Output the [X, Y] coordinate of the center of the cell containing the given text.  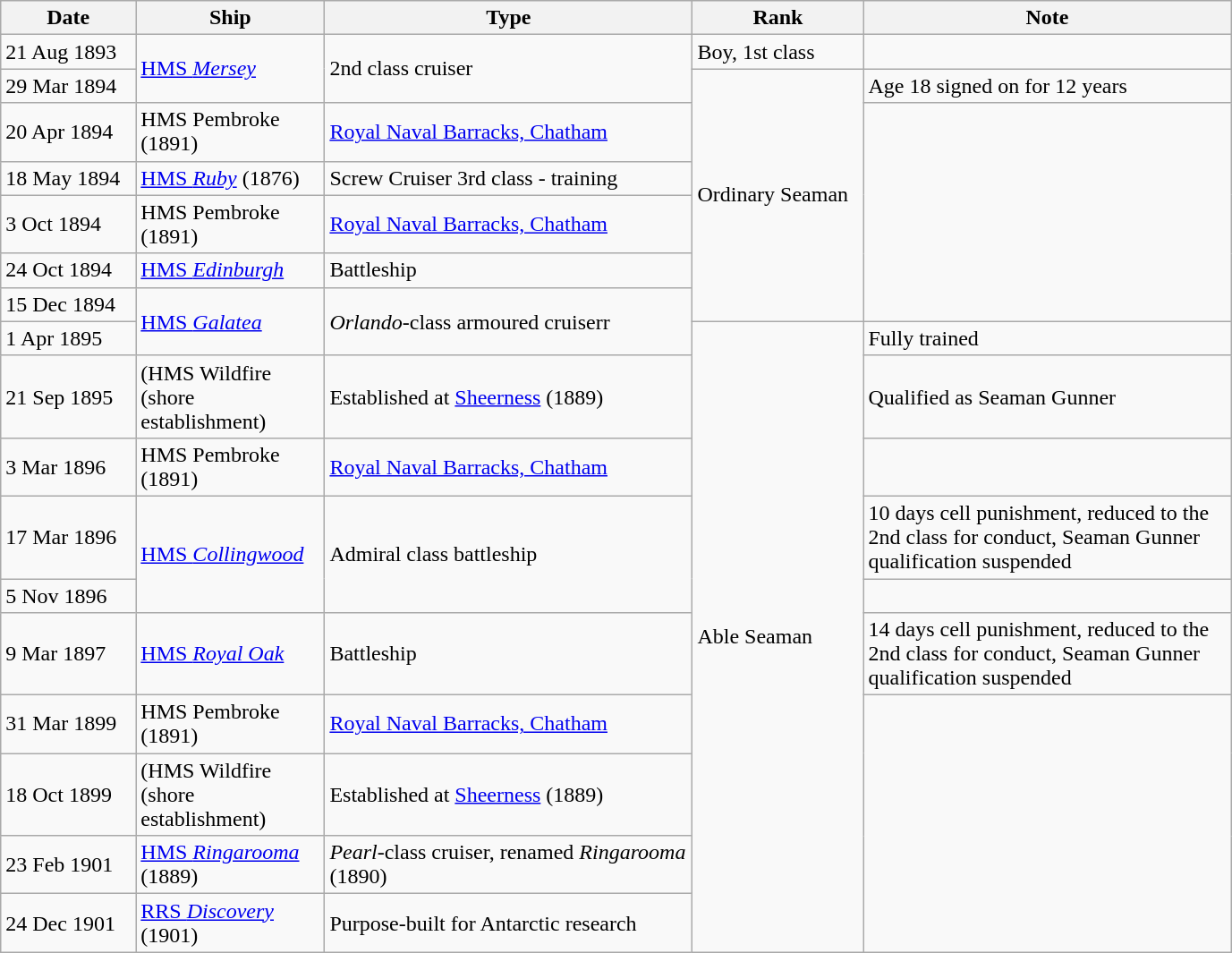
Fully trained [1047, 338]
Pearl-class cruiser, renamed Ringarooma (1890) [508, 864]
Orlando-class armoured cruiserr [508, 321]
Ordinary Seaman [778, 195]
5 Nov 1896 [68, 595]
3 Oct 1894 [68, 224]
RRS Discovery (1901) [231, 923]
10 days cell punishment, reduced to the 2nd class for conduct, Seaman Gunner qualification suspended [1047, 537]
Note [1047, 18]
Ship [231, 18]
21 Aug 1893 [68, 52]
21 Sep 1895 [68, 396]
17 Mar 1896 [68, 537]
Qualified as Seaman Gunner [1047, 396]
Date [68, 18]
2nd class cruiser [508, 69]
1 Apr 1895 [68, 338]
23 Feb 1901 [68, 864]
HMS Royal Oak [231, 654]
Boy, 1st class [778, 52]
3 Mar 1896 [68, 467]
Age 18 signed on for 12 years [1047, 86]
HMS Collingwood [231, 554]
Rank [778, 18]
18 Oct 1899 [68, 795]
14 days cell punishment, reduced to the 2nd class for conduct, Seaman Gunner qualification suspended [1047, 654]
24 Dec 1901 [68, 923]
15 Dec 1894 [68, 304]
Type [508, 18]
HMS Galatea [231, 321]
HMS Ruby (1876) [231, 178]
HMS Ringarooma (1889) [231, 864]
20 Apr 1894 [68, 132]
Screw Cruiser 3rd class - training [508, 178]
Purpose-built for Antarctic research [508, 923]
HMS Mersey [231, 69]
29 Mar 1894 [68, 86]
HMS Edinburgh [231, 270]
Able Seaman [778, 637]
9 Mar 1897 [68, 654]
24 Oct 1894 [68, 270]
31 Mar 1899 [68, 725]
18 May 1894 [68, 178]
Admiral class battleship [508, 554]
